Return (X, Y) of the center of cell containing provided text 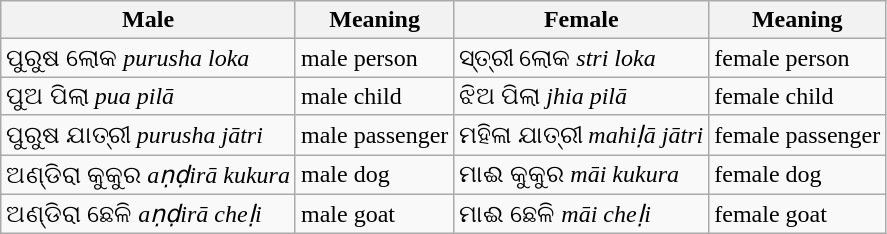
male passenger (374, 135)
ମାଈ ଛେଳି māi cheḷi (582, 214)
ମାଈ କୁକୁର māi kukura (582, 174)
Male (148, 20)
ମହିଳା ଯାତ୍ରୀ mahiḷā jātri (582, 135)
female person (798, 58)
male dog (374, 174)
ପୁରୁଷ ଲୋକ purusha loka (148, 58)
ଅଣ୍ଡିରା କୁକୁର aṇḍirā kukura (148, 174)
female dog (798, 174)
ପୁରୁଷ ଯାତ୍ରୀ purusha jātri (148, 135)
female passenger (798, 135)
male child (374, 96)
ଝିଅ ପିଲା jhia pilā (582, 96)
male goat (374, 214)
ପୁଅ ପିଲା pua pilā (148, 96)
ଅଣ୍ଡିରା ଛେଳି aṇḍirā cheḷi (148, 214)
female child (798, 96)
female goat (798, 214)
ସ୍ତ୍ରୀ ଲୋକ stri loka (582, 58)
Female (582, 20)
male person (374, 58)
